Determine the [X, Y] coordinate at the center of the cell enclosing the given text.  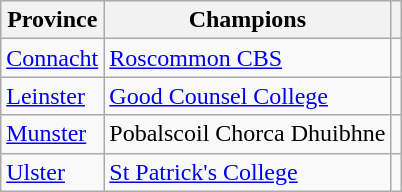
Ulster [52, 172]
Champions [248, 20]
Good Counsel College [248, 96]
Province [52, 20]
Munster [52, 134]
Leinster [52, 96]
Roscommon CBS [248, 58]
Connacht [52, 58]
Pobalscoil Chorca Dhuibhne [248, 134]
St Patrick's College [248, 172]
